From the cell containing the given text, extract its center point as (X, Y) coordinate. 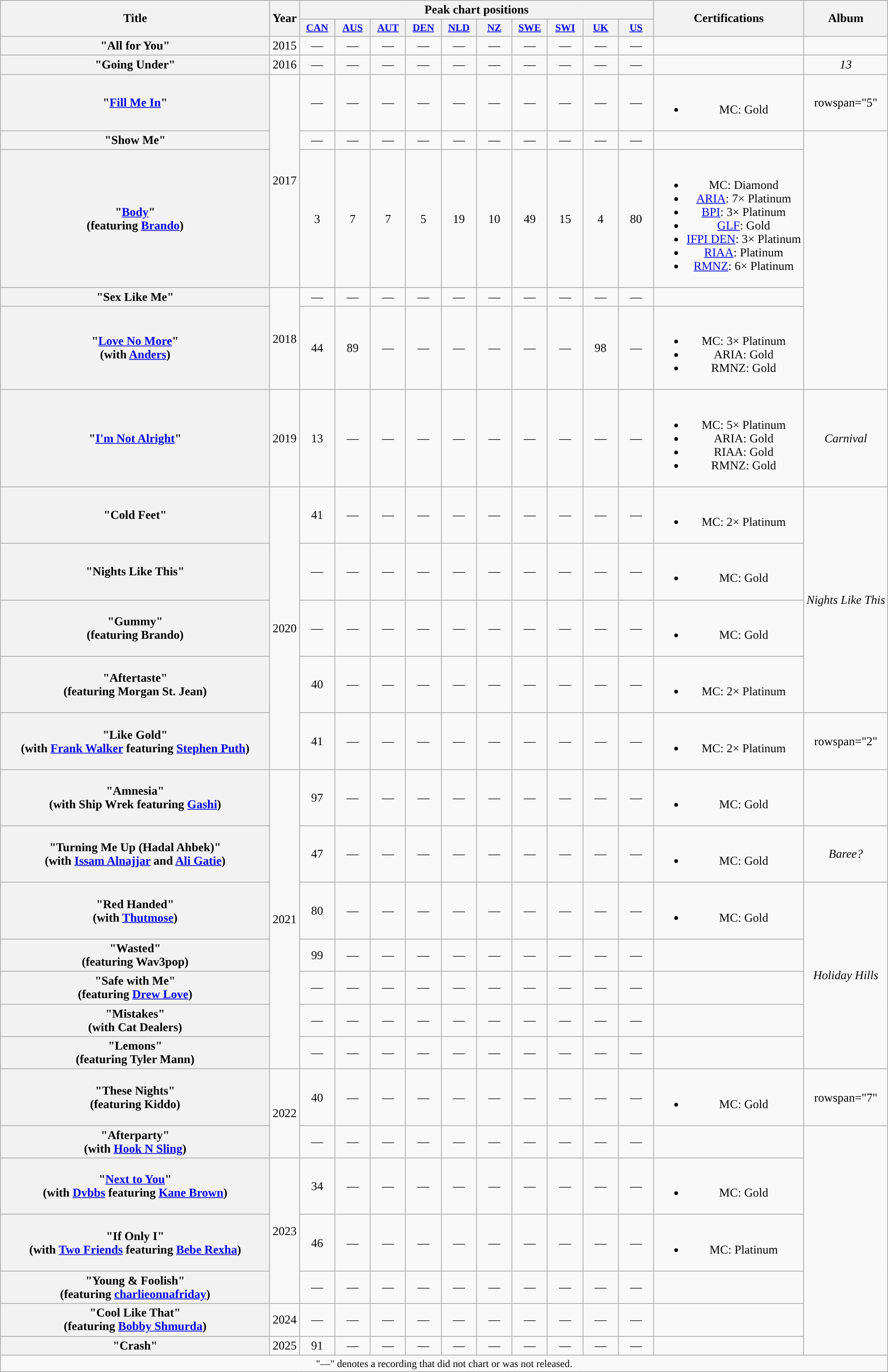
91 (317, 1346)
"All for You" (135, 45)
2022 (285, 1114)
19 (459, 219)
Nights Like This (845, 600)
Certifications (728, 18)
Title (135, 18)
2021 (285, 919)
"Amnesia"(with Ship Wrek featuring Gashi) (135, 798)
2025 (285, 1346)
Holiday Hills (845, 976)
"Safe with Me"(featuring Drew Love) (135, 988)
MC: 3× PlatinumARIA: GoldRMNZ: Gold (728, 348)
MC: Platinum (728, 1243)
"I'm Not Alright" (135, 438)
"Cool Like That"(featuring Bobby Shmurda) (135, 1320)
NZ (494, 28)
2015 (285, 45)
MC: 5× PlatinumARIA: GoldRIAA: GoldRMNZ: Gold (728, 438)
"If Only I"(with Two Friends featuring Bebe Rexha) (135, 1243)
SWI (565, 28)
"Next to You"(with Dvbbs featuring Kane Brown) (135, 1187)
"Like Gold" (with Frank Walker featuring Stephen Puth) (135, 741)
Year (285, 18)
49 (530, 219)
"Going Under" (135, 65)
"These Nights"(featuring Kiddo) (135, 1098)
US (636, 28)
2019 (285, 438)
2020 (285, 628)
UK (601, 28)
"Crash" (135, 1346)
Album (845, 18)
2024 (285, 1320)
"—" denotes a recording that did not chart or was not released. (444, 1364)
"Cold Feet" (135, 515)
4 (601, 219)
10 (494, 219)
"Red Handed"(with Thutmose) (135, 911)
AUT (388, 28)
"Mistakes"(with Cat Dealers) (135, 1021)
44 (317, 348)
2023 (285, 1231)
47 (317, 854)
"Show Me" (135, 140)
34 (317, 1187)
15 (565, 219)
2016 (285, 65)
97 (317, 798)
89 (353, 348)
"Gummy"(featuring Brando) (135, 628)
"Afterparty"(with Hook N Sling) (135, 1142)
"Young & Foolish"(featuring charlieonnafriday) (135, 1288)
"Body"(featuring Brando) (135, 219)
DEN (423, 28)
2018 (285, 339)
Baree? (845, 854)
46 (317, 1243)
"Fill Me In" (135, 103)
5 (423, 219)
"Wasted"(featuring Wav3pop) (135, 955)
rowspan="5" (845, 103)
"Sex Like Me" (135, 297)
3 (317, 219)
"Turning Me Up (Hadal Ahbek)"(with Issam Alnajjar and Ali Gatie) (135, 854)
"Aftertaste"(featuring Morgan St. Jean) (135, 685)
98 (601, 348)
CAN (317, 28)
Carnival (845, 438)
rowspan="7" (845, 1098)
2017 (285, 181)
rowspan="2" (845, 741)
Peak chart positions (477, 10)
99 (317, 955)
"Nights Like This" (135, 572)
NLD (459, 28)
"Lemons"(featuring Tyler Mann) (135, 1053)
"Love No More"(with Anders) (135, 348)
AUS (353, 28)
MC: DiamondARIA: 7× PlatinumBPI: 3× PlatinumGLF: GoldIFPI DEN: 3× PlatinumRIAA: PlatinumRMNZ: 6× Platinum (728, 219)
SWE (530, 28)
